For the text-containing cell, return its midpoint in (X, Y) coordinate format. 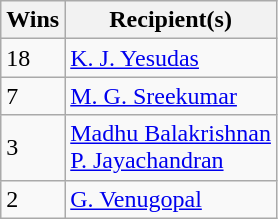
3 (33, 148)
7 (33, 96)
Recipient(s) (171, 20)
K. J. Yesudas (171, 58)
18 (33, 58)
M. G. Sreekumar (171, 96)
2 (33, 199)
Madhu BalakrishnanP. Jayachandran (171, 148)
G. Venugopal (171, 199)
Wins (33, 20)
